From the cell containing the given text, extract its center point as (X, Y) coordinate. 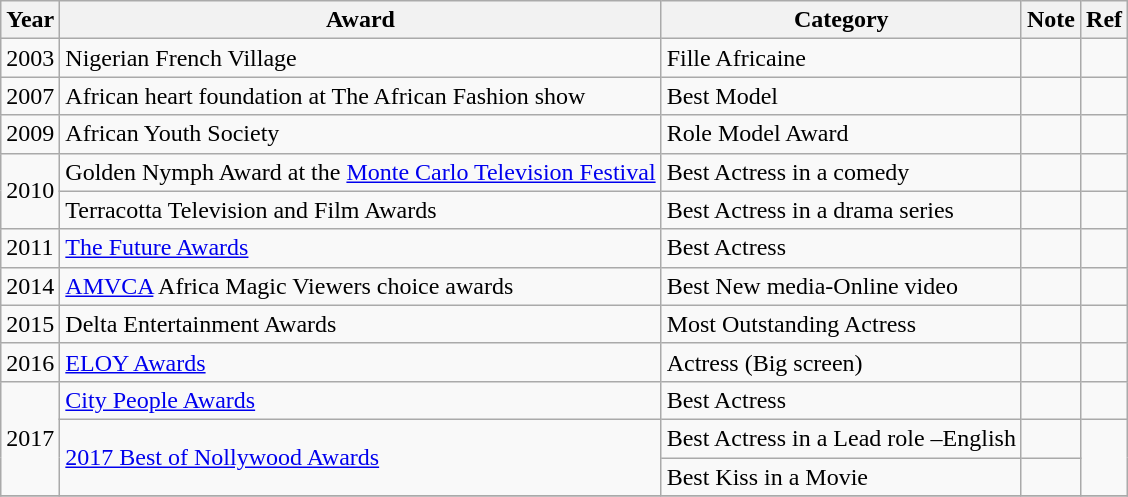
City People Awards (360, 400)
2017 Best of Nollywood Awards (360, 457)
Delta Entertainment Awards (360, 324)
2011 (30, 248)
Fille Africaine (841, 58)
2009 (30, 134)
Terracotta Television and Film Awards (360, 210)
2015 (30, 324)
2016 (30, 362)
ELOY Awards (360, 362)
Nigerian French Village (360, 58)
Best Actress in a drama series (841, 210)
Best Kiss in a Movie (841, 477)
Best Model (841, 96)
Best Actress in a comedy (841, 172)
Note (1050, 20)
2007 (30, 96)
Best Actress in a Lead role –English (841, 438)
Award (360, 20)
Golden Nymph Award at the Monte Carlo Television Festival (360, 172)
2017 (30, 438)
Best New media-Online video (841, 286)
African Youth Society (360, 134)
2003 (30, 58)
AMVCA Africa Magic Viewers choice awards (360, 286)
Year (30, 20)
Role Model Award (841, 134)
Category (841, 20)
Most Outstanding Actress (841, 324)
Ref (1104, 20)
2010 (30, 191)
Actress (Big screen) (841, 362)
The Future Awards (360, 248)
2014 (30, 286)
African heart foundation at The African Fashion show (360, 96)
